Determine the [X, Y] coordinate at the center of the cell enclosing the given text.  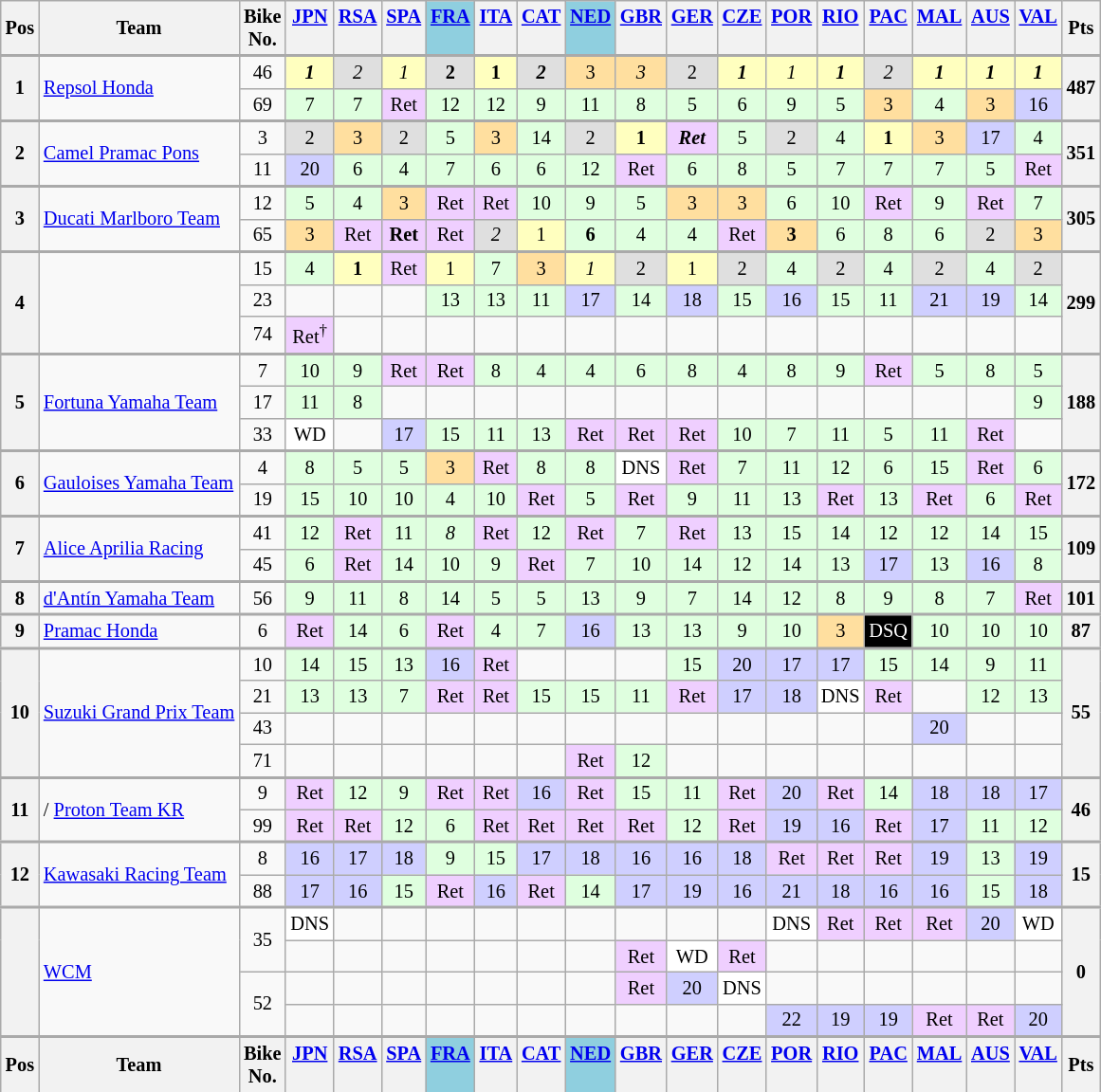
299 [1081, 302]
WCM [138, 972]
351 [1081, 154]
Repsol Honda [138, 89]
45 [262, 565]
Fortuna Yamaha Team [138, 402]
Camel Pramac Pons [138, 154]
69 [262, 104]
Ret† [309, 335]
d'Antín Yamaha Team [138, 597]
/ Proton Team KR [138, 810]
Alice Aprilia Racing [138, 548]
87 [1081, 631]
Kawasaki Racing Team [138, 874]
487 [1081, 89]
109 [1081, 548]
55 [1081, 712]
74 [262, 335]
0 [1081, 972]
41 [262, 532]
65 [262, 235]
33 [262, 434]
305 [1081, 218]
DSQ [888, 631]
Gauloises Yamaha Team [138, 483]
52 [262, 1004]
88 [262, 891]
99 [262, 826]
Suzuki Grand Prix Team [138, 712]
172 [1081, 483]
56 [262, 597]
23 [262, 300]
43 [262, 728]
Pramac Honda [138, 631]
22 [791, 1020]
35 [262, 939]
101 [1081, 597]
188 [1081, 402]
Ducati Marlboro Team [138, 218]
71 [262, 760]
